Return the (x, y) coordinate for the center point of the cell that contains the specified text.  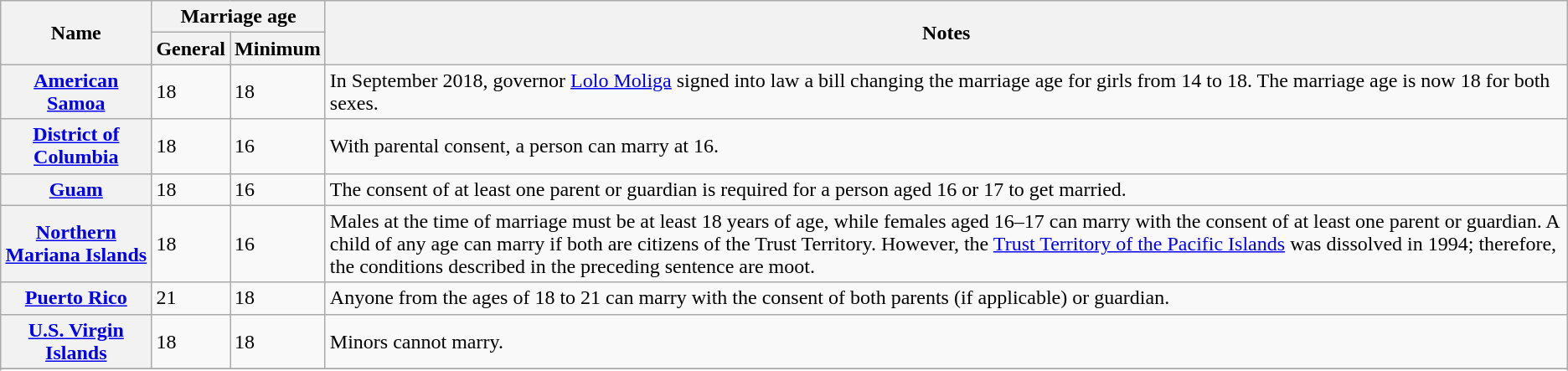
With parental consent, a person can marry at 16. (946, 146)
Minimum (278, 49)
Puerto Rico (76, 298)
General (191, 49)
American Samoa (76, 92)
U.S. Virgin Islands (76, 342)
District of Columbia (76, 146)
Name (76, 33)
Anyone from the ages of 18 to 21 can marry with the consent of both parents (if applicable) or guardian. (946, 298)
Minors cannot marry. (946, 342)
Guam (76, 189)
Notes (946, 33)
The consent of at least one parent or guardian is required for a person aged 16 or 17 to get married. (946, 189)
21 (191, 298)
Marriage age (238, 17)
Northern Mariana Islands (76, 244)
